For the text-containing cell, return its midpoint in (X, Y) coordinate format. 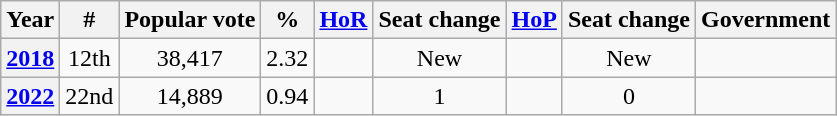
HoR (344, 20)
12th (90, 58)
HoP (534, 20)
Year (30, 20)
Government (765, 20)
2.32 (288, 58)
% (288, 20)
2022 (30, 96)
14,889 (190, 96)
Popular vote (190, 20)
# (90, 20)
38,417 (190, 58)
0.94 (288, 96)
2018 (30, 58)
22nd (90, 96)
0 (628, 96)
1 (440, 96)
